From the cell containing the given text, extract its center point as [x, y] coordinate. 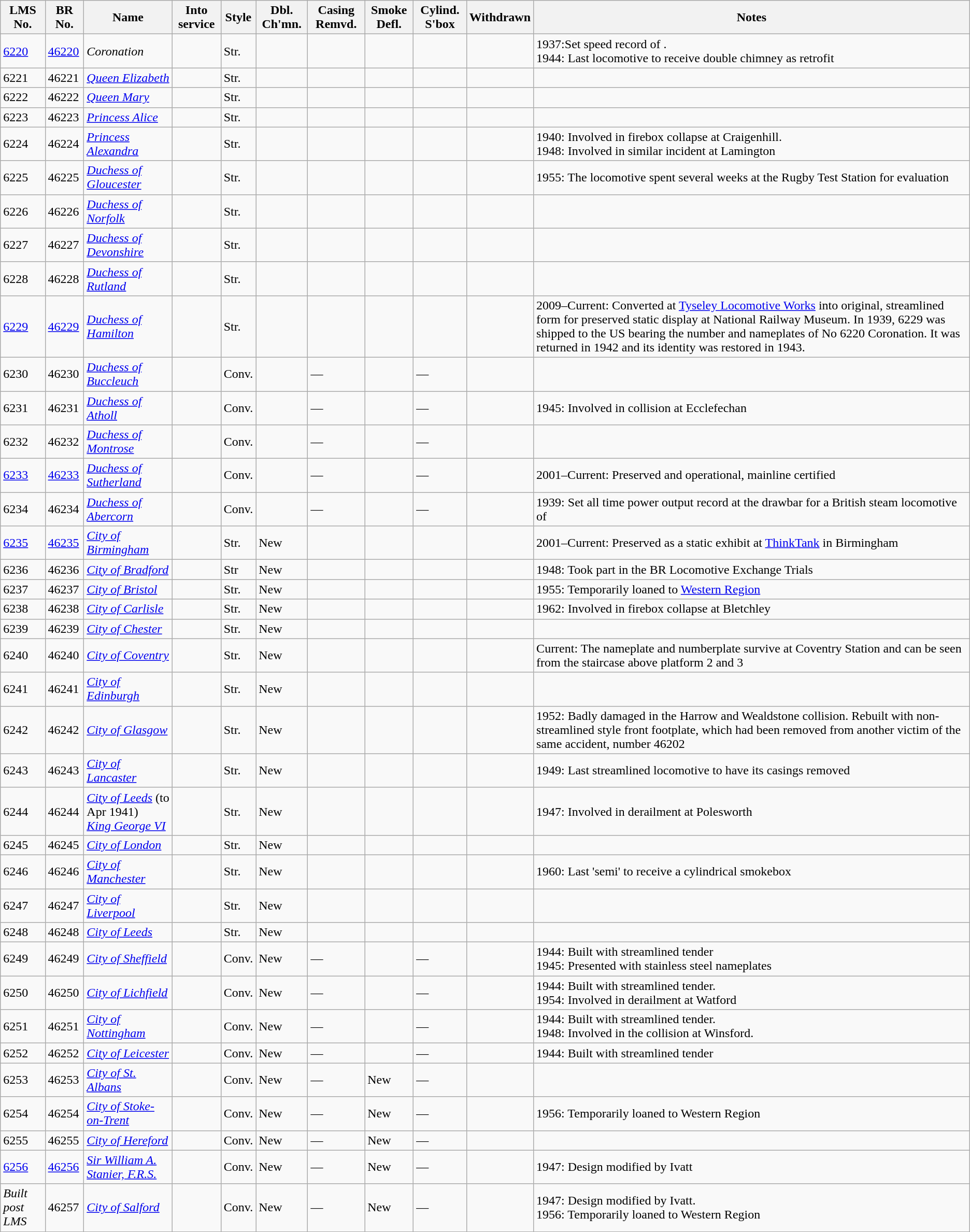
Duchess of Rutland [128, 279]
1960: Last 'semi' to receive a cylindrical smokebox [752, 872]
6246 [23, 872]
6223 [23, 117]
City of London [128, 845]
6220 [23, 51]
City of St. Albans [128, 1080]
1944: Built with streamlined tender. 1948: Involved in the collision at Winsford. [752, 1026]
46247 [64, 905]
Str [238, 570]
City of Liverpool [128, 905]
46221 [64, 78]
46246 [64, 872]
2001–Current: Preserved as a static exhibit at ThinkTank in Birmingham [752, 543]
Duchess of Hamilton [128, 327]
6250 [23, 993]
Current: The nameplate and numberplate survive at Coventry Station and can be seen from the staircase above platform 2 and 3 [752, 655]
46228 [64, 279]
6229 [23, 327]
6228 [23, 279]
6253 [23, 1080]
46249 [64, 959]
46235 [64, 543]
46236 [64, 570]
6225 [23, 177]
46239 [64, 629]
6222 [23, 97]
1948: Took part in the BR Locomotive Exchange Trials [752, 570]
Duchess of Buccleuch [128, 374]
City of Leeds [128, 932]
1956: Temporarily loaned to Western Region [752, 1113]
46232 [64, 442]
46251 [64, 1026]
City of Lichfield [128, 993]
Duchess of Atholl [128, 407]
46245 [64, 845]
6248 [23, 932]
6244 [23, 811]
City of Salford [128, 1208]
Built post LMS [23, 1208]
46220 [64, 51]
Smoke Defl. [389, 18]
6236 [23, 570]
1947: Design modified by Ivatt. 1956: Temporarily loaned to Western Region [752, 1208]
1949: Last streamlined locomotive to have its casings removed [752, 770]
Duchess of Norfolk [128, 211]
46233 [64, 476]
Casing Remvd. [336, 18]
City of Edinburgh [128, 689]
46222 [64, 97]
Queen Mary [128, 97]
6256 [23, 1167]
46243 [64, 770]
46226 [64, 211]
6247 [23, 905]
Style [238, 18]
Princess Alexandra [128, 144]
Duchess of Abercorn [128, 509]
1944: Built with streamlined tender [752, 1053]
46255 [64, 1140]
6241 [23, 689]
1944: Built with streamlined tender 1945: Presented with stainless steel nameplates [752, 959]
City of Chester [128, 629]
City of Hereford [128, 1140]
City of Coventry [128, 655]
Princess Alice [128, 117]
City of Nottingham [128, 1026]
6242 [23, 730]
6221 [23, 78]
Duchess of Devonshire [128, 245]
46254 [64, 1113]
City of Bristol [128, 589]
City of Bradford [128, 570]
LMS No. [23, 18]
6231 [23, 407]
1940: Involved in firebox collapse at Craigenhill. 1948: Involved in similar incident at Lamington [752, 144]
46224 [64, 144]
46238 [64, 609]
Coronation [128, 51]
6252 [23, 1053]
6233 [23, 476]
City of Stoke-on-Trent [128, 1113]
6230 [23, 374]
46256 [64, 1167]
6234 [23, 509]
46242 [64, 730]
6255 [23, 1140]
46230 [64, 374]
46229 [64, 327]
46257 [64, 1208]
City of Glasgow [128, 730]
46250 [64, 993]
46240 [64, 655]
1947: Design modified by Ivatt [752, 1167]
6254 [23, 1113]
6235 [23, 543]
46223 [64, 117]
6249 [23, 959]
City of Sheffield [128, 959]
6245 [23, 845]
Cylind. S'box [440, 18]
6238 [23, 609]
Duchess of Sutherland [128, 476]
6232 [23, 442]
6243 [23, 770]
46227 [64, 245]
BR No. [64, 18]
46241 [64, 689]
1955: Temporarily loaned to Western Region [752, 589]
6227 [23, 245]
6240 [23, 655]
Notes [752, 18]
6251 [23, 1026]
Name [128, 18]
Duchess of Gloucester [128, 177]
City of Leicester [128, 1053]
1947: Involved in derailment at Polesworth [752, 811]
46244 [64, 811]
City of Carlisle [128, 609]
Sir William A. Stanier, F.R.S. [128, 1167]
City of Manchester [128, 872]
1955: The locomotive spent several weeks at the Rugby Test Station for evaluation [752, 177]
1939: Set all time power output record at the drawbar for a British steam locomotive of [752, 509]
1944: Built with streamlined tender. 1954: Involved in derailment at Watford [752, 993]
City of Birmingham [128, 543]
46225 [64, 177]
1945: Involved in collision at Ecclefechan [752, 407]
1962: Involved in firebox collapse at Bletchley [752, 609]
46248 [64, 932]
6239 [23, 629]
6224 [23, 144]
46252 [64, 1053]
City of Leeds (to Apr 1941) King George VI [128, 811]
City of Lancaster [128, 770]
46231 [64, 407]
Into service [196, 18]
46234 [64, 509]
Withdrawn [500, 18]
1937:Set speed record of . 1944: Last locomotive to receive double chimney as retrofit [752, 51]
6237 [23, 589]
Dbl. Ch'mn. [282, 18]
46253 [64, 1080]
Queen Elizabeth [128, 78]
2001–Current: Preserved and operational, mainline certified [752, 476]
6226 [23, 211]
46237 [64, 589]
Duchess of Montrose [128, 442]
